Identify which cell holds the provided text, then report its (x, y) central coordinate. 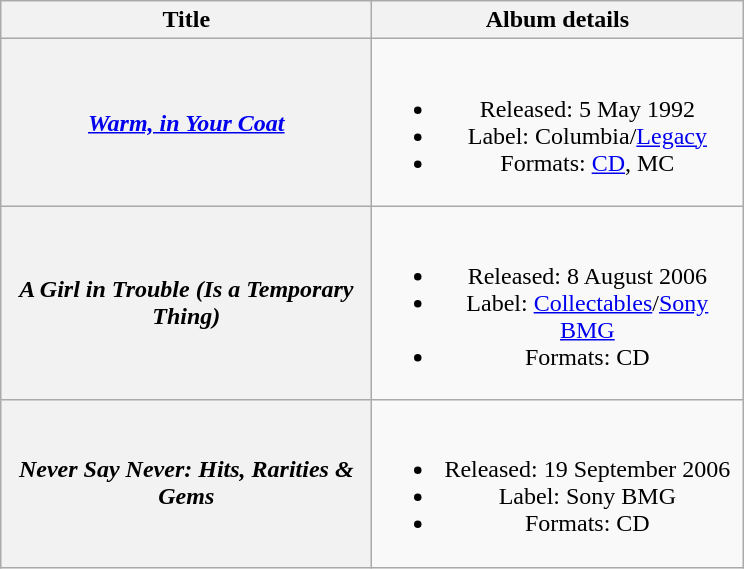
Never Say Never: Hits, Rarities & Gems (186, 484)
Album details (558, 20)
Warm, in Your Coat (186, 122)
A Girl in Trouble (Is a Temporary Thing) (186, 303)
Released: 5 May 1992Label: Columbia/LegacyFormats: CD, MC (558, 122)
Released: 19 September 2006Label: Sony BMGFormats: CD (558, 484)
Released: 8 August 2006Label: Collectables/Sony BMGFormats: CD (558, 303)
Title (186, 20)
